Determine the (x, y) coordinate at the center of the cell enclosing the given text.  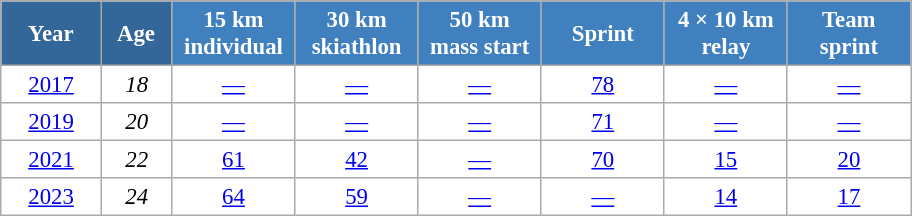
70 (602, 160)
4 × 10 km relay (726, 34)
14 (726, 197)
22 (136, 160)
24 (136, 197)
17 (848, 197)
2017 (52, 85)
78 (602, 85)
Sprint (602, 34)
15 (726, 160)
42 (356, 160)
50 km mass start (480, 34)
18 (136, 85)
2021 (52, 160)
61 (234, 160)
Team sprint (848, 34)
Age (136, 34)
30 km skiathlon (356, 34)
15 km individual (234, 34)
71 (602, 122)
Year (52, 34)
59 (356, 197)
2019 (52, 122)
2023 (52, 197)
64 (234, 197)
